Extract the [x, y] coordinate from the center of the cell holding the provided text.  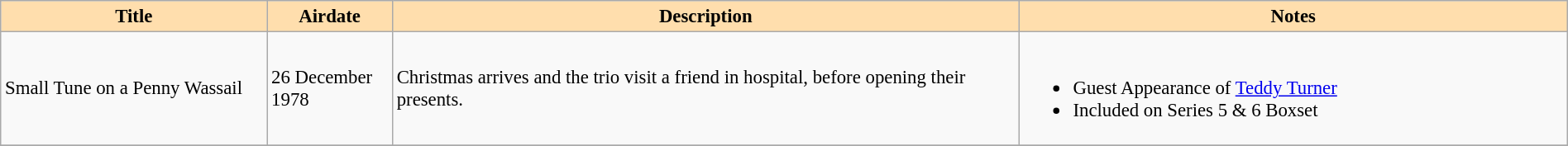
Notes [1293, 16]
Christmas arrives and the trio visit a friend in hospital, before opening their presents. [705, 89]
Small Tune on a Penny Wassail [134, 89]
Airdate [330, 16]
Guest Appearance of Teddy TurnerIncluded on Series 5 & 6 Boxset [1293, 89]
Description [705, 16]
26 December 1978 [330, 89]
Title [134, 16]
